Scan for the cell matching the given text and deliver its (X, Y) coordinate at center. 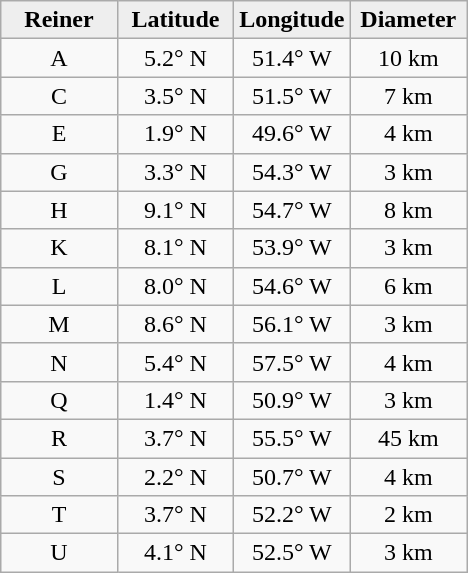
50.9° W (292, 400)
8.0° N (175, 286)
45 km (408, 438)
4.1° N (175, 553)
5.2° N (175, 58)
T (59, 515)
Diameter (408, 20)
10 km (408, 58)
6 km (408, 286)
54.7° W (292, 210)
1.9° N (175, 134)
53.9° W (292, 248)
56.1° W (292, 324)
51.4° W (292, 58)
8 km (408, 210)
Longitude (292, 20)
5.4° N (175, 362)
S (59, 477)
54.6° W (292, 286)
51.5° W (292, 96)
R (59, 438)
Reiner (59, 20)
49.6° W (292, 134)
50.7° W (292, 477)
L (59, 286)
E (59, 134)
G (59, 172)
H (59, 210)
8.6° N (175, 324)
57.5° W (292, 362)
55.5° W (292, 438)
A (59, 58)
1.4° N (175, 400)
K (59, 248)
3.5° N (175, 96)
7 km (408, 96)
54.3° W (292, 172)
2 km (408, 515)
U (59, 553)
52.5° W (292, 553)
2.2° N (175, 477)
Latitude (175, 20)
52.2° W (292, 515)
M (59, 324)
C (59, 96)
8.1° N (175, 248)
Q (59, 400)
N (59, 362)
3.3° N (175, 172)
9.1° N (175, 210)
